Capture the cell that displays the provided text and extract its [X, Y] central coordinate. 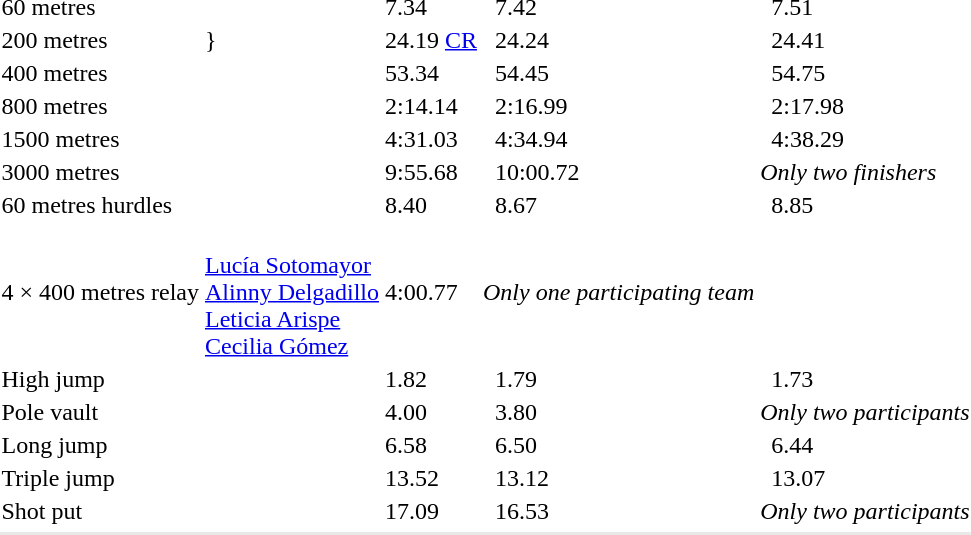
400 metres [100, 73]
4 × 400 metres relay [100, 292]
800 metres [100, 106]
Shot put [100, 511]
1.73 [870, 379]
Long jump [100, 445]
1.82 [430, 379]
Triple jump [100, 478]
2:17.98 [870, 106]
1500 metres [100, 139]
54.45 [624, 73]
10:00.72 [624, 172]
24.41 [870, 40]
4.00 [430, 412]
16.53 [624, 511]
6.58 [430, 445]
54.75 [870, 73]
200 metres [100, 40]
6.50 [624, 445]
3000 metres [100, 172]
Only two finishers [865, 172]
4:31.03 [430, 139]
9:55.68 [430, 172]
2:16.99 [624, 106]
24.19 CR [430, 40]
Pole vault [100, 412]
2:14.14 [430, 106]
4:00.77 [430, 292]
4:38.29 [870, 139]
4:34.94 [624, 139]
24.24 [624, 40]
1.79 [624, 379]
8.67 [624, 205]
8.85 [870, 205]
3.80 [624, 412]
} [292, 40]
17.09 [430, 511]
Only one participating team [618, 292]
8.40 [430, 205]
53.34 [430, 73]
6.44 [870, 445]
13.12 [624, 478]
High jump [100, 379]
60 metres hurdles [100, 205]
Lucía SotomayorAlinny DelgadilloLeticia ArispeCecilia Gómez [292, 292]
13.07 [870, 478]
13.52 [430, 478]
